Locate the cell with the specified text and output its [x, y] center coordinate. 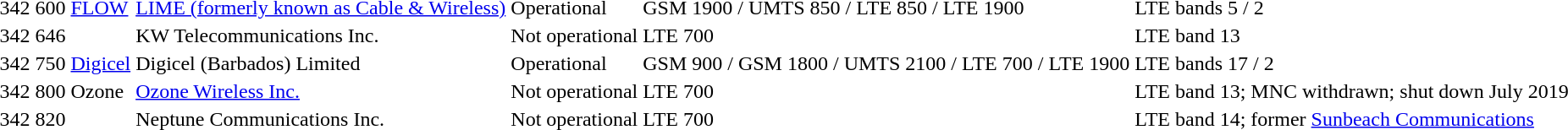
Ozone [101, 91]
800 [51, 91]
Ozone Wireless Inc. [321, 91]
Digicel (Barbados) Limited [321, 63]
GSM 900 / GSM 1800 / UMTS 2100 / LTE 700 / LTE 1900 [886, 63]
750 [51, 63]
Digicel [101, 63]
KW Telecommunications Inc. [321, 35]
Operational [574, 63]
646 [51, 35]
